Capture the cell that displays the provided text and extract its (X, Y) central coordinate. 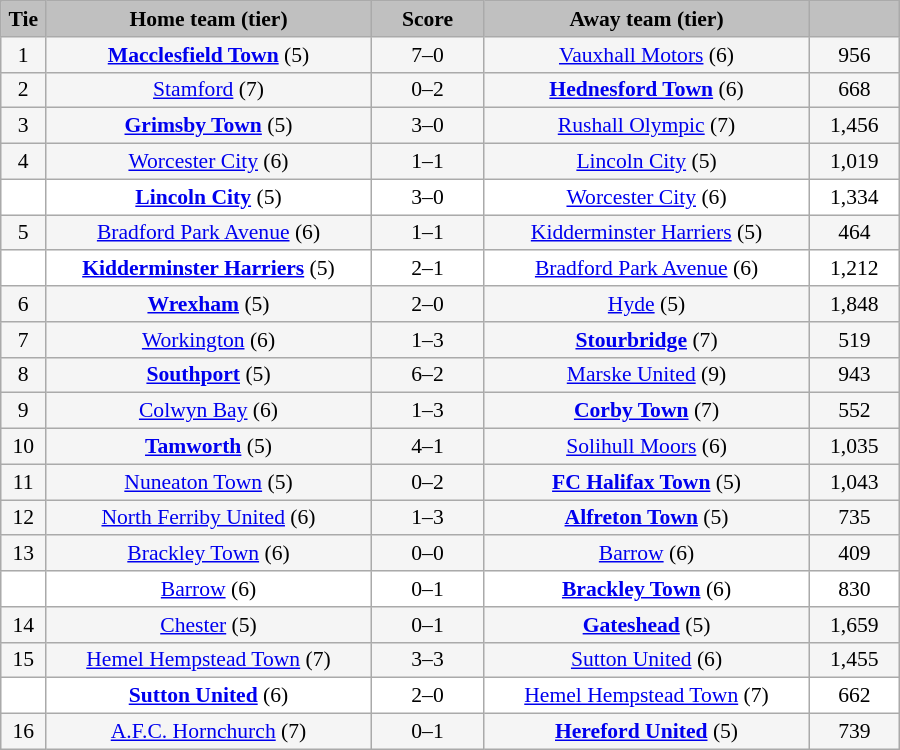
1,212 (854, 269)
956 (854, 55)
Wrexham (5) (209, 304)
1,043 (854, 482)
943 (854, 375)
Away team (tier) (647, 19)
Solihull Moors (6) (647, 447)
7–0 (427, 55)
North Ferriby United (6) (209, 518)
1,848 (854, 304)
FC Halifax Town (5) (647, 482)
4–1 (427, 447)
10 (24, 447)
1 (24, 55)
Tie (24, 19)
Southport (5) (209, 375)
Vauxhall Motors (6) (647, 55)
Colwyn Bay (6) (209, 411)
1,456 (854, 126)
Rushall Olympic (7) (647, 126)
Hereford United (5) (647, 732)
409 (854, 554)
Nuneaton Town (5) (209, 482)
16 (24, 732)
552 (854, 411)
1,659 (854, 625)
15 (24, 660)
6–2 (427, 375)
1,334 (854, 197)
6 (24, 304)
519 (854, 340)
Hednesford Town (6) (647, 90)
Score (427, 19)
2–1 (427, 269)
464 (854, 233)
5 (24, 233)
8 (24, 375)
668 (854, 90)
Stamford (7) (209, 90)
Macclesfield Town (5) (209, 55)
Grimsby Town (5) (209, 126)
735 (854, 518)
4 (24, 162)
3–3 (427, 660)
2 (24, 90)
Home team (tier) (209, 19)
0–0 (427, 554)
13 (24, 554)
Corby Town (7) (647, 411)
Workington (6) (209, 340)
739 (854, 732)
3 (24, 126)
1,035 (854, 447)
Alfreton Town (5) (647, 518)
9 (24, 411)
Stourbridge (7) (647, 340)
Tamworth (5) (209, 447)
14 (24, 625)
Gateshead (5) (647, 625)
1,455 (854, 660)
A.F.C. Hornchurch (7) (209, 732)
662 (854, 696)
11 (24, 482)
Chester (5) (209, 625)
12 (24, 518)
Marske United (9) (647, 375)
Hyde (5) (647, 304)
7 (24, 340)
830 (854, 589)
1,019 (854, 162)
